For the text-containing cell, return its midpoint in (x, y) coordinate format. 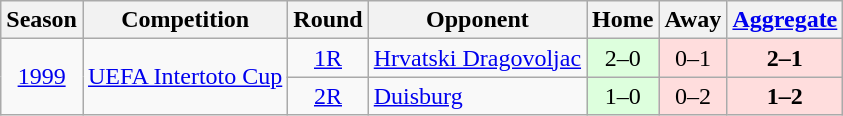
Aggregate (785, 20)
1999 (42, 77)
1–2 (785, 96)
Competition (184, 20)
2–0 (623, 58)
Away (693, 20)
Hrvatski Dragovoljac (477, 58)
Opponent (477, 20)
1–0 (623, 96)
UEFA Intertoto Cup (184, 77)
2–1 (785, 58)
0–1 (693, 58)
1R (328, 58)
Home (623, 20)
Duisburg (477, 96)
Round (328, 20)
Season (42, 20)
0–2 (693, 96)
2R (328, 96)
